Capture the cell that displays the provided text and extract its (X, Y) central coordinate. 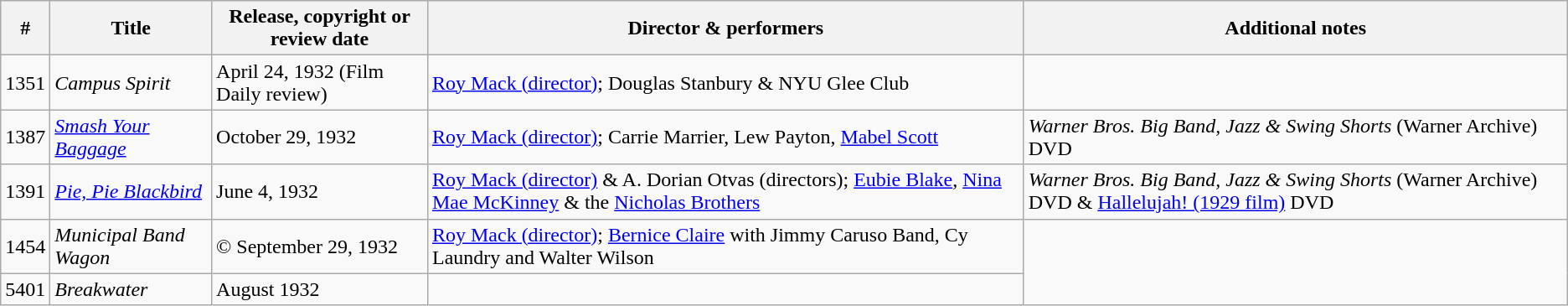
Roy Mack (director); Bernice Claire with Jimmy Caruso Band, Cy Laundry and Walter Wilson (725, 246)
Roy Mack (director); Douglas Stanbury & NYU Glee Club (725, 82)
Breakwater (131, 289)
Roy Mack (director); Carrie Marrier, Lew Payton, Mabel Scott (725, 137)
Warner Bros. Big Band, Jazz & Swing Shorts (Warner Archive) DVD & Hallelujah! (1929 film) DVD (1295, 191)
Municipal Band Wagon (131, 246)
Title (131, 29)
April 24, 1932 (Film Daily review) (320, 82)
# (25, 29)
5401 (25, 289)
1391 (25, 191)
Pie, Pie Blackbird (131, 191)
1387 (25, 137)
June 4, 1932 (320, 191)
Director & performers (725, 29)
Smash Your Baggage (131, 137)
Release, copyright or review date (320, 29)
© September 29, 1932 (320, 246)
Roy Mack (director) & A. Dorian Otvas (directors); Eubie Blake, Nina Mae McKinney & the Nicholas Brothers (725, 191)
1351 (25, 82)
Warner Bros. Big Band, Jazz & Swing Shorts (Warner Archive) DVD (1295, 137)
August 1932 (320, 289)
Campus Spirit (131, 82)
October 29, 1932 (320, 137)
1454 (25, 246)
Additional notes (1295, 29)
